Return (x, y) of the center of cell containing provided text 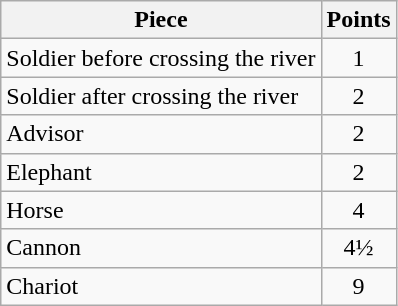
Horse (161, 210)
Chariot (161, 286)
Advisor (161, 134)
9 (358, 286)
Cannon (161, 248)
Soldier after crossing the river (161, 96)
1 (358, 58)
4 (358, 210)
Piece (161, 20)
Elephant (161, 172)
Points (358, 20)
4½ (358, 248)
Soldier before crossing the river (161, 58)
